Pinpoint the cell where the given text exists, returning its [X, Y] midpoint coordinate. 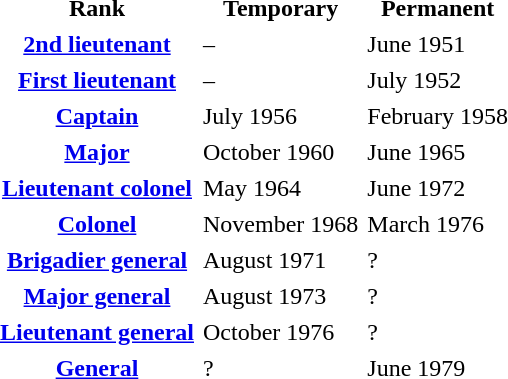
November 1968 [280, 224]
May 1964 [280, 188]
October 1976 [280, 332]
August 1973 [280, 296]
August 1971 [280, 260]
October 1960 [280, 152]
July 1956 [280, 116]
